Capture the cell that displays the provided text and extract its [X, Y] central coordinate. 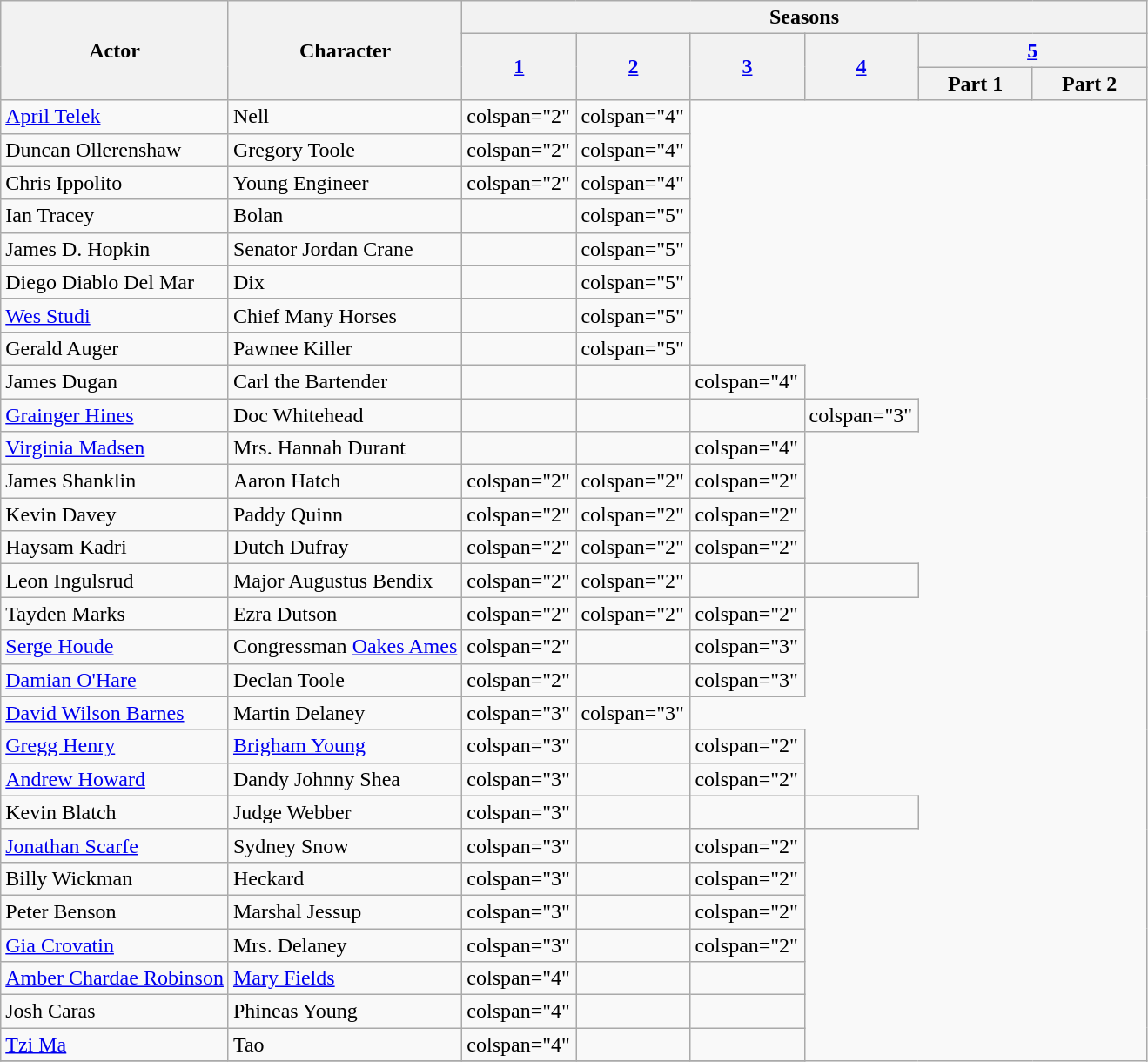
Tzi Ma [115, 1045]
Seasons [804, 17]
Serge Houde [115, 647]
Damian O'Hare [115, 680]
Judge Webber [345, 812]
James Shanklin [115, 481]
Heckard [345, 878]
Chief Many Horses [345, 315]
Mrs. Hannah Durant [345, 448]
Diego Diablo Del Mar [115, 282]
Congressman Oakes Ames [345, 647]
Major Augustus Bendix [345, 581]
Sydney Snow [345, 845]
Dutch Dufray [345, 548]
Character [345, 50]
Billy Wickman [115, 878]
Gregory Toole [345, 150]
Jonathan Scarfe [115, 845]
Kevin Blatch [115, 812]
Bolan [345, 216]
David Wilson Barnes [115, 713]
James D. Hopkin [115, 249]
Dix [345, 282]
Part 2 [1090, 84]
Mary Fields [345, 978]
Kevin Davey [115, 514]
Actor [115, 50]
Marshal Jessup [345, 911]
Carl the Bartender [345, 381]
Ian Tracey [115, 216]
Young Engineer [345, 183]
Declan Toole [345, 680]
Haysam Kadri [115, 548]
Mrs. Delaney [345, 944]
Nell [345, 117]
1 [519, 67]
Wes Studi [115, 315]
Grainger Hines [115, 415]
Duncan Ollerenshaw [115, 150]
Senator Jordan Crane [345, 249]
April Telek [115, 117]
Dandy Johnny Shea [345, 779]
Pawnee Killer [345, 348]
Amber Chardae Robinson [115, 978]
Chris Ippolito [115, 183]
Josh Caras [115, 1012]
Ezra Dutson [345, 614]
Gregg Henry [115, 746]
Martin Delaney [345, 713]
Paddy Quinn [345, 514]
Phineas Young [345, 1012]
Tao [345, 1045]
Part 1 [975, 84]
Doc Whitehead [345, 415]
Gia Crovatin [115, 944]
Peter Benson [115, 911]
Leon Ingulsrud [115, 581]
Virginia Madsen [115, 448]
Brigham Young [345, 746]
4 [862, 67]
2 [634, 67]
Aaron Hatch [345, 481]
Gerald Auger [115, 348]
3 [747, 67]
Andrew Howard [115, 779]
Tayden Marks [115, 614]
James Dugan [115, 381]
5 [1032, 50]
